Return the (x, y) coordinate for the center point of the cell that contains the specified text.  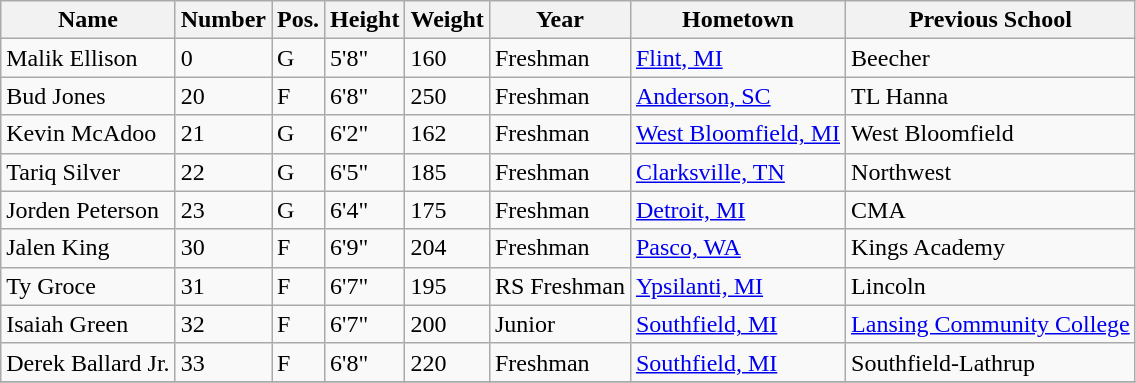
Kings Academy (991, 248)
6'5" (365, 172)
Junior (560, 324)
250 (447, 96)
Hometown (738, 20)
West Bloomfield, MI (738, 134)
Height (365, 20)
22 (223, 172)
6'9" (365, 248)
Year (560, 20)
Detroit, MI (738, 210)
Previous School (991, 20)
0 (223, 58)
Bud Jones (88, 96)
RS Freshman (560, 286)
Jorden Peterson (88, 210)
Northwest (991, 172)
32 (223, 324)
220 (447, 362)
Jalen King (88, 248)
6'2" (365, 134)
Clarksville, TN (738, 172)
Southfield-Lathrup (991, 362)
Isaiah Green (88, 324)
200 (447, 324)
Kevin McAdoo (88, 134)
Ypsilanti, MI (738, 286)
CMA (991, 210)
Derek Ballard Jr. (88, 362)
TL Hanna (991, 96)
West Bloomfield (991, 134)
Pasco, WA (738, 248)
204 (447, 248)
20 (223, 96)
175 (447, 210)
6'4" (365, 210)
5'8" (365, 58)
Anderson, SC (738, 96)
160 (447, 58)
162 (447, 134)
21 (223, 134)
Flint, MI (738, 58)
Weight (447, 20)
Name (88, 20)
30 (223, 248)
195 (447, 286)
Number (223, 20)
Ty Groce (88, 286)
Lincoln (991, 286)
23 (223, 210)
Lansing Community College (991, 324)
Beecher (991, 58)
31 (223, 286)
Malik Ellison (88, 58)
33 (223, 362)
185 (447, 172)
Pos. (298, 20)
Tariq Silver (88, 172)
